From the cell containing the given text, extract its center point as [x, y] coordinate. 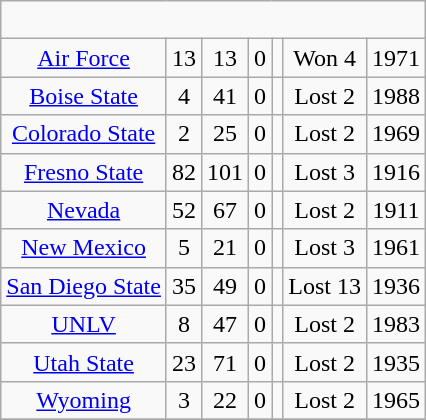
82 [184, 172]
5 [184, 248]
1983 [396, 324]
1916 [396, 172]
San Diego State [84, 286]
8 [184, 324]
71 [226, 362]
Utah State [84, 362]
101 [226, 172]
22 [226, 400]
Won 4 [325, 58]
Lost 13 [325, 286]
49 [226, 286]
Colorado State [84, 134]
25 [226, 134]
21 [226, 248]
Nevada [84, 210]
Boise State [84, 96]
67 [226, 210]
52 [184, 210]
41 [226, 96]
2 [184, 134]
35 [184, 286]
47 [226, 324]
4 [184, 96]
Fresno State [84, 172]
1969 [396, 134]
1936 [396, 286]
1988 [396, 96]
New Mexico [84, 248]
Wyoming [84, 400]
3 [184, 400]
1911 [396, 210]
1971 [396, 58]
UNLV [84, 324]
23 [184, 362]
1965 [396, 400]
1935 [396, 362]
1961 [396, 248]
Air Force [84, 58]
